From the cell containing the given text, extract its center point as (x, y) coordinate. 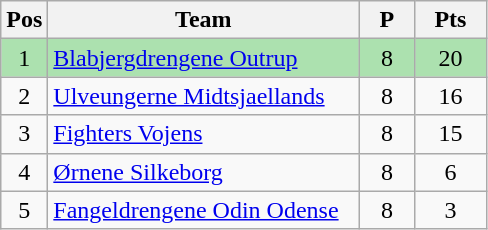
2 (24, 96)
1 (24, 58)
20 (450, 58)
6 (450, 172)
Ulveungerne Midtsjaellands (204, 96)
P (387, 20)
Ørnene Silkeborg (204, 172)
5 (24, 210)
16 (450, 96)
Fangeldrengene Odin Odense (204, 210)
Team (204, 20)
Blabjergdrengene Outrup (204, 58)
15 (450, 134)
Fighters Vojens (204, 134)
Pos (24, 20)
Pts (450, 20)
4 (24, 172)
